Return the [x, y] coordinate for the center point of the cell that contains the specified text.  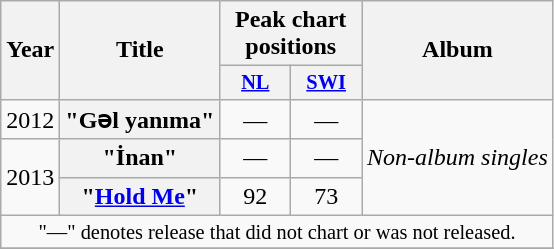
2013 [30, 177]
NL [256, 83]
2012 [30, 119]
"İnan" [140, 158]
Non-album singles [458, 157]
"—" denotes release that did not chart or was not released. [278, 232]
Year [30, 50]
"Hold Me" [140, 196]
"Gəl yanıma" [140, 119]
Peak chart positions [291, 34]
SWI [326, 83]
Album [458, 50]
92 [256, 196]
Title [140, 50]
73 [326, 196]
